Extract the [X, Y] coordinate from the center of the cell holding the provided text.  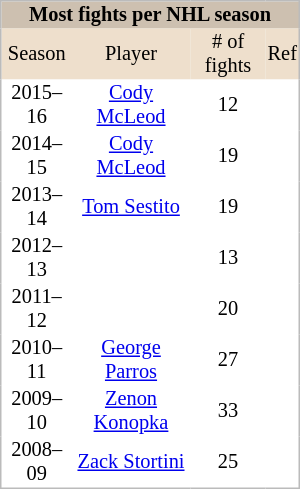
33 [228, 412]
2013–14 [36, 208]
2008–09 [36, 462]
2009–10 [36, 412]
Zenon Konopka [131, 412]
George Parros [131, 360]
Zack Stortini [131, 462]
2010–11 [36, 360]
# of fights [228, 54]
20 [228, 310]
2012–13 [36, 258]
Ref [282, 54]
Player [131, 54]
27 [228, 360]
13 [228, 258]
Most fights per NHL season [150, 15]
2015–16 [36, 106]
Season [36, 54]
2011–12 [36, 310]
Tom Sestito [131, 208]
2014–15 [36, 156]
12 [228, 106]
25 [228, 462]
